Determine the [x, y] coordinate at the center of the cell enclosing the given text.  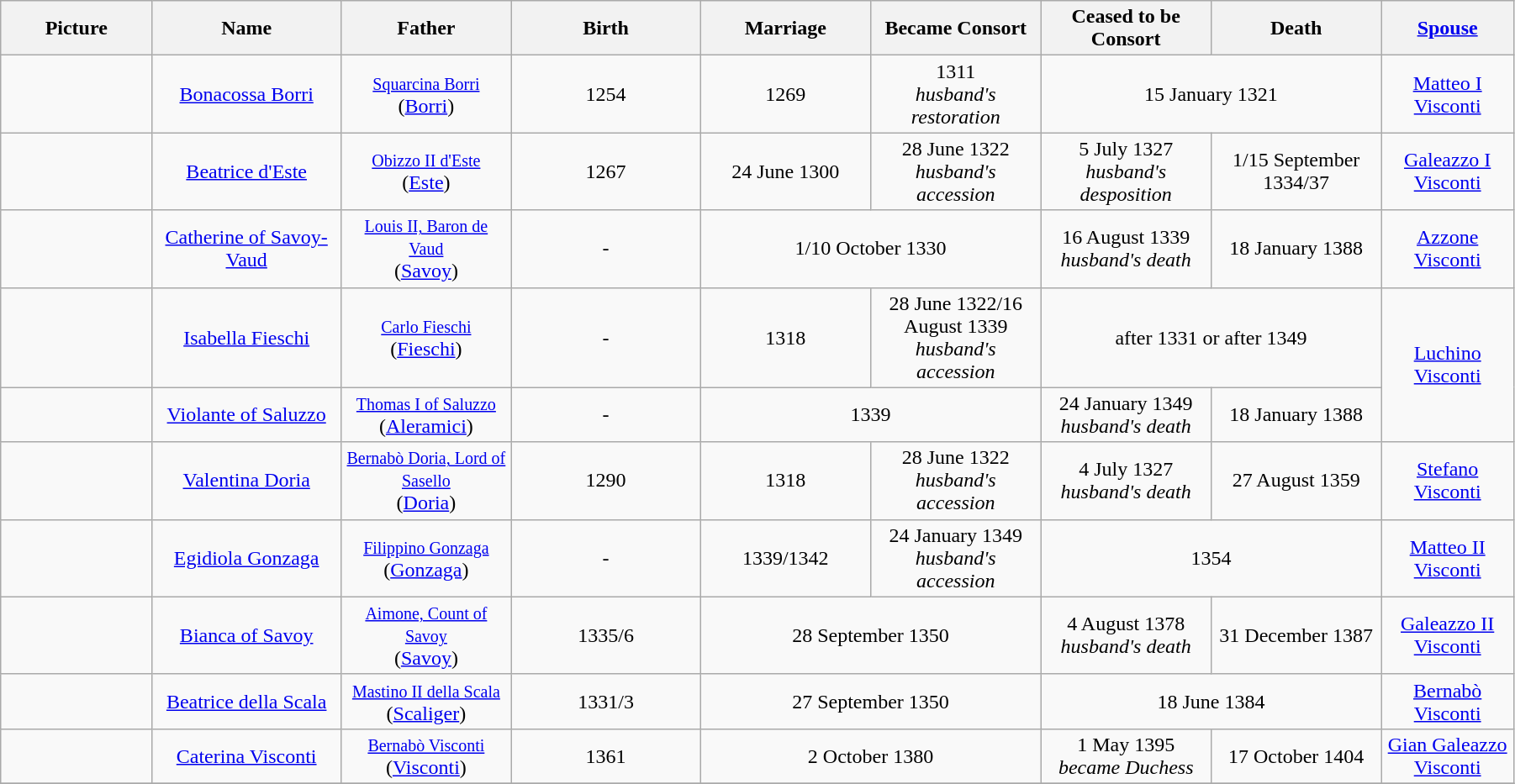
Caterina Visconti [247, 756]
1339 [871, 415]
Became Consort [956, 29]
Beatrice d'Este [247, 171]
Beatrice della Scala [247, 701]
Birth [605, 29]
17 October 1404 [1296, 756]
16 August 1339husband's death [1126, 249]
1290 [605, 481]
Filippino Gonzaga(Gonzaga) [426, 558]
27 August 1359 [1296, 481]
24 June 1300 [785, 171]
1254 [605, 94]
Bianca of Savoy [247, 635]
Azzone Visconti [1448, 249]
Obizzo II d'Este(Este) [426, 171]
Squarcina Borri(Borri) [426, 94]
1335/6 [605, 635]
Matteo II Visconti [1448, 558]
1311husband's restoration [956, 94]
Galeazzo II Visconti [1448, 635]
1269 [785, 94]
1/15 September 1334/37 [1296, 171]
Spouse [1448, 29]
1/10 October 1330 [871, 249]
24 January 1349husband's death [1126, 415]
Catherine of Savoy-Vaud [247, 249]
2 October 1380 [871, 756]
4 July 1327husband's death [1126, 481]
1361 [605, 756]
27 September 1350 [871, 701]
Ceased to be Consort [1126, 29]
24 January 1349husband's accession [956, 558]
Isabella Fieschi [247, 338]
Egidiola Gonzaga [247, 558]
Bernabò Visconti(Visconti) [426, 756]
5 July 1327husband's desposition [1126, 171]
Mastino II della Scala(Scaliger) [426, 701]
28 September 1350 [871, 635]
Gian Galeazzo Visconti [1448, 756]
1339/1342 [785, 558]
Carlo Fieschi(Fieschi) [426, 338]
Valentina Doria [247, 481]
Stefano Visconti [1448, 481]
Luchino Visconti [1448, 365]
Matteo I Visconti [1448, 94]
Louis II, Baron de Vaud(Savoy) [426, 249]
28 June 1322/16 August 1339husband's accession [956, 338]
4 August 1378husband's death [1126, 635]
1 May 1395became Duchess [1126, 756]
Picture [77, 29]
15 January 1321 [1211, 94]
Violante of Saluzzo [247, 415]
Bonacossa Borri [247, 94]
Marriage [785, 29]
Bernabò Visconti [1448, 701]
1331/3 [605, 701]
1267 [605, 171]
Bernabò Doria, Lord of Sasello(Doria) [426, 481]
Aimone, Count of Savoy(Savoy) [426, 635]
Thomas I of Saluzzo(Aleramici) [426, 415]
Galeazzo I Visconti [1448, 171]
Death [1296, 29]
18 June 1384 [1211, 701]
after 1331 or after 1349 [1211, 338]
1354 [1211, 558]
Father [426, 29]
Name [247, 29]
31 December 1387 [1296, 635]
